Provide the [x, y] coordinate of the cell's center where the given text is located.  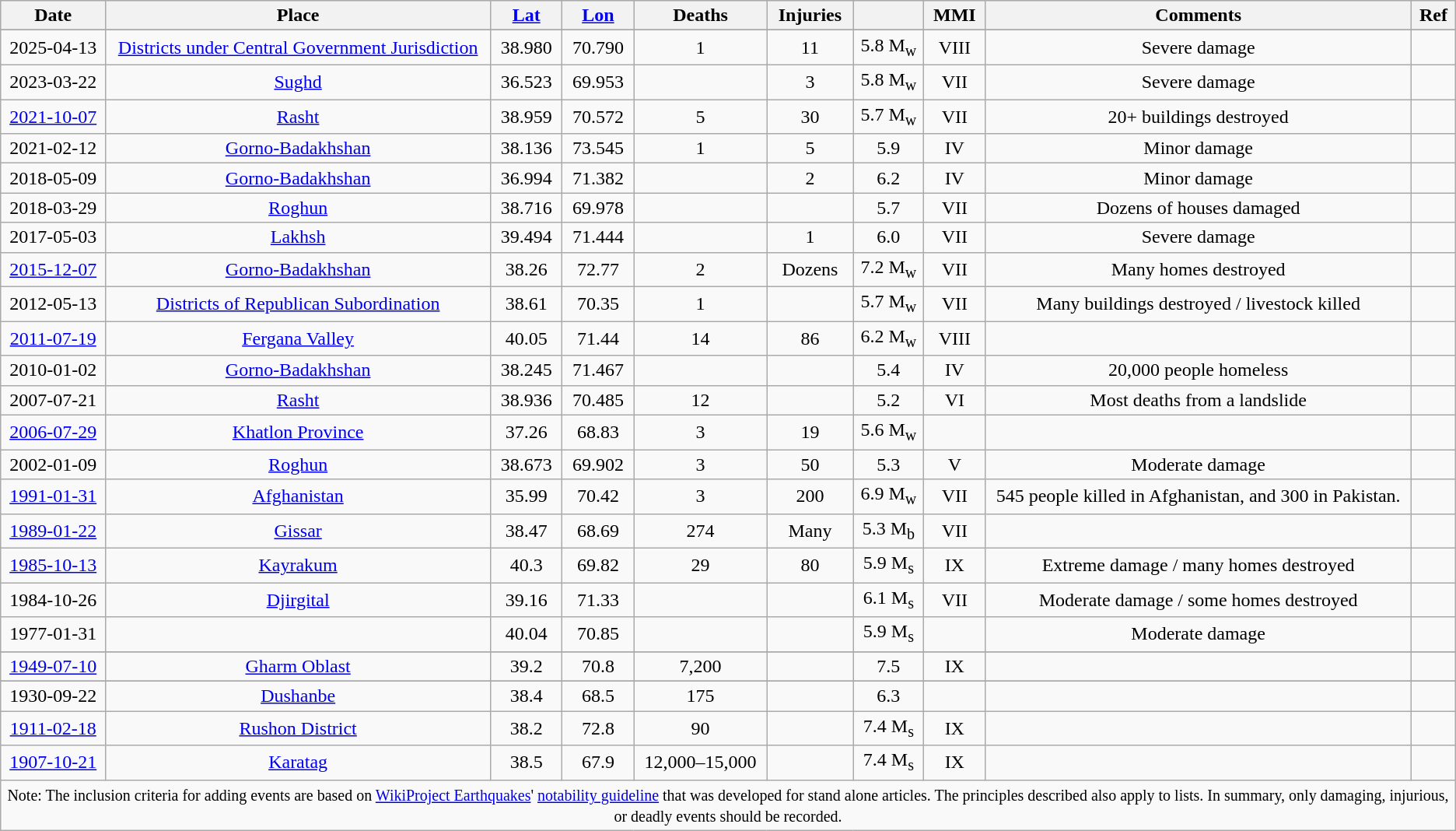
20,000 people homeless [1199, 370]
6.3 [888, 696]
1989-01-22 [53, 531]
545 people killed in Afghanistan, and 300 in Pakistan. [1199, 496]
38.673 [527, 465]
Comments [1199, 16]
14 [700, 338]
39.16 [527, 600]
2010-01-02 [53, 370]
5.2 [888, 400]
Extreme damage / many homes destroyed [1199, 565]
70.35 [598, 303]
19 [810, 432]
70.572 [598, 117]
38.5 [527, 763]
5.7 [888, 208]
274 [700, 531]
2006-07-29 [53, 432]
2012-05-13 [53, 303]
38.980 [527, 47]
40.05 [527, 338]
40.04 [527, 634]
VI [955, 400]
6.2 Mw [888, 338]
Districts of Republican Subordination [299, 303]
6.2 [888, 178]
Many [810, 531]
6.1 Ms [888, 600]
2017-05-03 [53, 237]
12,000–15,000 [700, 763]
Gissar [299, 531]
72.77 [598, 269]
38.61 [527, 303]
71.33 [598, 600]
Most deaths from a landslide [1199, 400]
Lakhsh [299, 237]
2007-07-21 [53, 400]
Sughd [299, 82]
69.978 [598, 208]
2002-01-09 [53, 465]
2011-07-19 [53, 338]
71.467 [598, 370]
1907-10-21 [53, 763]
38.4 [527, 696]
7.2 Mw [888, 269]
80 [810, 565]
69.953 [598, 82]
38.2 [527, 728]
72.8 [598, 728]
38.136 [527, 149]
7,200 [700, 666]
Karatag [299, 763]
1977-01-31 [53, 634]
68.69 [598, 531]
Dozens of houses damaged [1199, 208]
67.9 [598, 763]
35.99 [527, 496]
5.6 Mw [888, 432]
68.5 [598, 696]
70.42 [598, 496]
70.485 [598, 400]
90 [700, 728]
1991-01-31 [53, 496]
86 [810, 338]
Moderate damage / some homes destroyed [1199, 600]
200 [810, 496]
2025-04-13 [53, 47]
12 [700, 400]
30 [810, 117]
Lon [598, 16]
6.9 Mw [888, 496]
73.545 [598, 149]
36.523 [527, 82]
7.5 [888, 666]
38.716 [527, 208]
6.0 [888, 237]
5.4 [888, 370]
Many homes destroyed [1199, 269]
11 [810, 47]
50 [810, 465]
1985-10-13 [53, 565]
38.26 [527, 269]
40.3 [527, 565]
Districts under Central Government Jurisdiction [299, 47]
175 [700, 696]
71.382 [598, 178]
71.44 [598, 338]
Injuries [810, 16]
70.790 [598, 47]
Dushanbe [299, 696]
5.3 Mb [888, 531]
70.85 [598, 634]
V [955, 465]
5.9 [888, 149]
2015-12-07 [53, 269]
Ref [1434, 16]
Rushon District [299, 728]
Djirgital [299, 600]
37.26 [527, 432]
38.47 [527, 531]
Date [53, 16]
Fergana Valley [299, 338]
1930-09-22 [53, 696]
2018-05-09 [53, 178]
5.3 [888, 465]
Gharm Oblast [299, 666]
2023-03-22 [53, 82]
Deaths [700, 16]
39.2 [527, 666]
69.82 [598, 565]
20+ buildings destroyed [1199, 117]
1911-02-18 [53, 728]
Place [299, 16]
29 [700, 565]
2021-02-12 [53, 149]
70.8 [598, 666]
71.444 [598, 237]
2018-03-29 [53, 208]
69.902 [598, 465]
38.245 [527, 370]
1984-10-26 [53, 600]
1949-07-10 [53, 666]
68.83 [598, 432]
Kayrakum [299, 565]
2021-10-07 [53, 117]
Many buildings destroyed / livestock killed [1199, 303]
38.936 [527, 400]
39.494 [527, 237]
38.959 [527, 117]
Lat [527, 16]
Dozens [810, 269]
MMI [955, 16]
36.994 [527, 178]
Khatlon Province [299, 432]
Afghanistan [299, 496]
